Determine the (X, Y) coordinate at the center of the cell enclosing the given text.  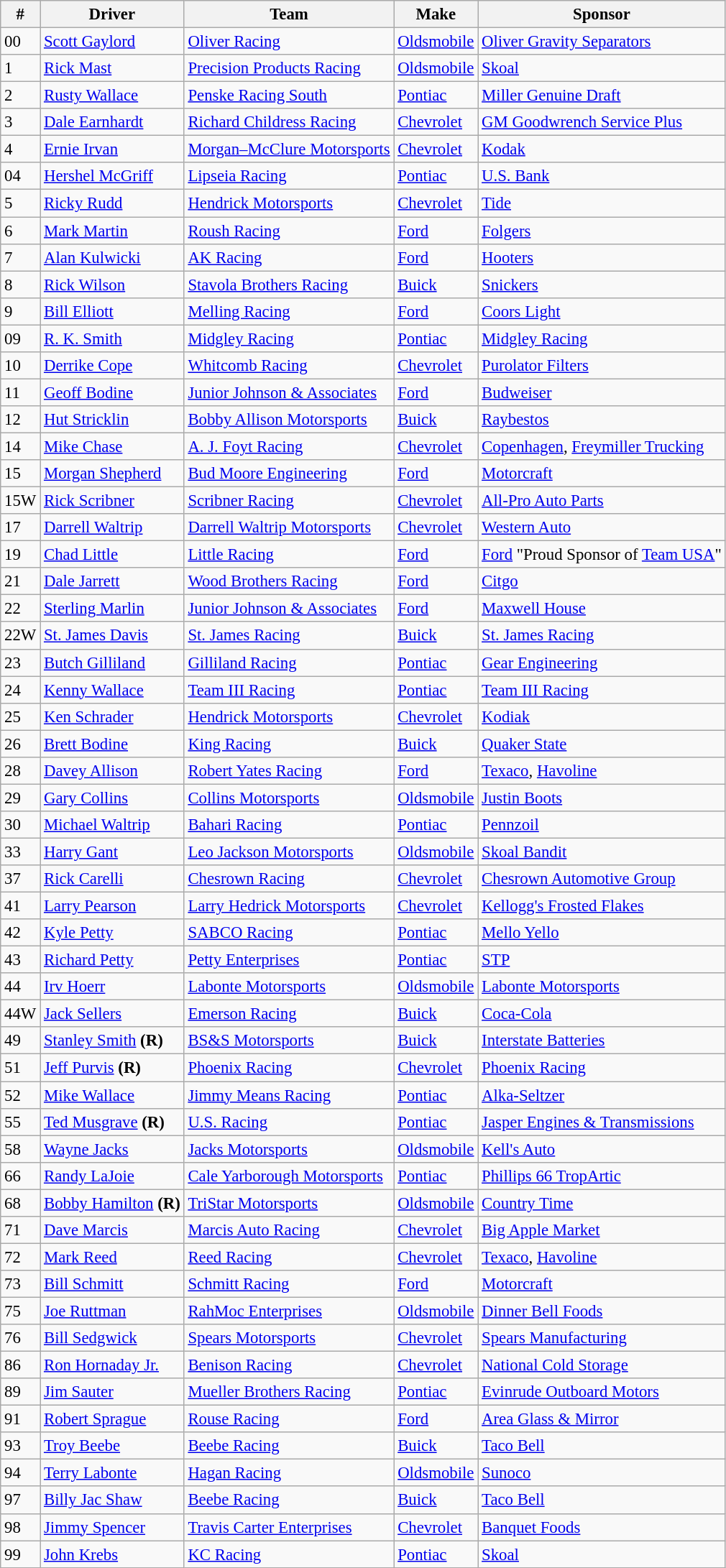
94 (20, 1473)
Chesrown Automotive Group (602, 879)
Robert Yates Racing (289, 771)
Ernie Irvan (112, 149)
Randy LaJoie (112, 1176)
14 (20, 446)
Justin Boots (602, 798)
Kell's Auto (602, 1149)
Snickers (602, 285)
King Racing (289, 744)
93 (20, 1446)
Folgers (602, 231)
Roush Racing (289, 231)
Melling Racing (289, 311)
30 (20, 825)
Derrike Cope (112, 366)
17 (20, 527)
Alka-Seltzer (602, 1095)
Bill Elliott (112, 311)
Darrell Waltrip (112, 527)
Harry Gant (112, 852)
Phillips 66 TropArtic (602, 1176)
Interstate Batteries (602, 1041)
Miller Genuine Draft (602, 96)
Benison Racing (289, 1365)
00 (20, 42)
Michael Waltrip (112, 825)
6 (20, 231)
John Krebs (112, 1554)
Scribner Racing (289, 501)
KC Racing (289, 1554)
Sponsor (602, 14)
Gear Engineering (602, 663)
Rusty Wallace (112, 96)
Citgo (602, 581)
Ken Schrader (112, 716)
Sterling Marlin (112, 609)
Mello Yello (602, 933)
97 (20, 1500)
Little Racing (289, 555)
Oliver Racing (289, 42)
Tide (602, 203)
Mark Reed (112, 1257)
Ford "Proud Sponsor of Team USA" (602, 555)
Coca-Cola (602, 1014)
12 (20, 420)
Wayne Jacks (112, 1149)
Sunoco (602, 1473)
Oliver Gravity Separators (602, 42)
# (20, 14)
Mueller Brothers Racing (289, 1392)
Troy Beebe (112, 1446)
98 (20, 1527)
68 (20, 1203)
Mike Chase (112, 446)
Gary Collins (112, 798)
Kodiak (602, 716)
1 (20, 68)
Make (436, 14)
26 (20, 744)
66 (20, 1176)
5 (20, 203)
Rick Mast (112, 68)
43 (20, 960)
Kyle Petty (112, 933)
STP (602, 960)
Larry Hedrick Motorsports (289, 906)
U.S. Bank (602, 176)
42 (20, 933)
Bill Sedgwick (112, 1338)
72 (20, 1257)
04 (20, 176)
Western Auto (602, 527)
Richard Petty (112, 960)
Coors Light (602, 311)
Gilliland Racing (289, 663)
15 (20, 474)
Stavola Brothers Racing (289, 285)
Bill Schmitt (112, 1284)
Rick Carelli (112, 879)
Emerson Racing (289, 1014)
75 (20, 1311)
8 (20, 285)
41 (20, 906)
St. James Davis (112, 636)
Jimmy Means Racing (289, 1095)
29 (20, 798)
Brett Bodine (112, 744)
22 (20, 609)
Pennzoil (602, 825)
23 (20, 663)
52 (20, 1095)
Bobby Hamilton (R) (112, 1203)
Big Apple Market (602, 1230)
Precision Products Racing (289, 68)
Hut Stricklin (112, 420)
Morgan Shepherd (112, 474)
09 (20, 338)
Kellogg's Frosted Flakes (602, 906)
Schmitt Racing (289, 1284)
Bahari Racing (289, 825)
Butch Gilliland (112, 663)
49 (20, 1041)
Robert Sprague (112, 1419)
Team (289, 14)
Chesrown Racing (289, 879)
Country Time (602, 1203)
Dinner Bell Foods (602, 1311)
44 (20, 987)
9 (20, 311)
Bobby Allison Motorsports (289, 420)
Banquet Foods (602, 1527)
Driver (112, 14)
Petty Enterprises (289, 960)
Alan Kulwicki (112, 257)
Quaker State (602, 744)
10 (20, 366)
Rouse Racing (289, 1419)
Lipseia Racing (289, 176)
Billy Jac Shaw (112, 1500)
U.S. Racing (289, 1122)
A. J. Foyt Racing (289, 446)
25 (20, 716)
Whitcomb Racing (289, 366)
51 (20, 1068)
58 (20, 1149)
15W (20, 501)
4 (20, 149)
Jimmy Spencer (112, 1527)
Hershel McGriff (112, 176)
Penske Racing South (289, 96)
AK Racing (289, 257)
Geoff Bodine (112, 392)
Collins Motorsports (289, 798)
BS&S Motorsports (289, 1041)
Mark Martin (112, 231)
Ron Hornaday Jr. (112, 1365)
44W (20, 1014)
Leo Jackson Motorsports (289, 852)
19 (20, 555)
Rick Wilson (112, 285)
Hooters (602, 257)
Cale Yarborough Motorsports (289, 1176)
11 (20, 392)
TriStar Motorsports (289, 1203)
Purolator Filters (602, 366)
Jeff Purvis (R) (112, 1068)
Area Glass & Mirror (602, 1419)
Rick Scribner (112, 501)
Jasper Engines & Transmissions (602, 1122)
GM Goodwrench Service Plus (602, 122)
Larry Pearson (112, 906)
Jacks Motorsports (289, 1149)
86 (20, 1365)
33 (20, 852)
Spears Motorsports (289, 1338)
All-Pro Auto Parts (602, 501)
24 (20, 690)
21 (20, 581)
Ricky Rudd (112, 203)
Morgan–McClure Motorsports (289, 149)
Darrell Waltrip Motorsports (289, 527)
Richard Childress Racing (289, 122)
Hagan Racing (289, 1473)
Marcis Auto Racing (289, 1230)
Stanley Smith (R) (112, 1041)
Travis Carter Enterprises (289, 1527)
Evinrude Outboard Motors (602, 1392)
76 (20, 1338)
Dale Earnhardt (112, 122)
71 (20, 1230)
Bud Moore Engineering (289, 474)
Raybestos (602, 420)
Scott Gaylord (112, 42)
Reed Racing (289, 1257)
National Cold Storage (602, 1365)
Budweiser (602, 392)
Jack Sellers (112, 1014)
73 (20, 1284)
Kenny Wallace (112, 690)
Joe Ruttman (112, 1311)
Kodak (602, 149)
RahMoc Enterprises (289, 1311)
7 (20, 257)
37 (20, 879)
91 (20, 1419)
Jim Sauter (112, 1392)
Terry Labonte (112, 1473)
Dale Jarrett (112, 581)
22W (20, 636)
Ted Musgrave (R) (112, 1122)
2 (20, 96)
SABCO Racing (289, 933)
89 (20, 1392)
Davey Allison (112, 771)
99 (20, 1554)
Irv Hoerr (112, 987)
Maxwell House (602, 609)
Copenhagen, Freymiller Trucking (602, 446)
Wood Brothers Racing (289, 581)
R. K. Smith (112, 338)
Spears Manufacturing (602, 1338)
28 (20, 771)
Chad Little (112, 555)
55 (20, 1122)
Dave Marcis (112, 1230)
Mike Wallace (112, 1095)
3 (20, 122)
Skoal Bandit (602, 852)
